For the text-containing cell, return its midpoint in [x, y] coordinate format. 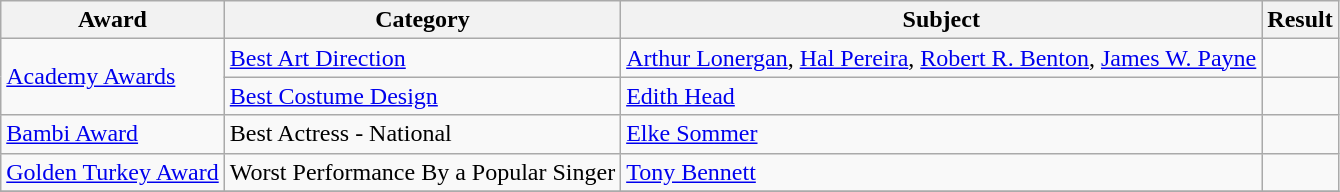
Elke Sommer [942, 134]
Best Costume Design [422, 96]
Bambi Award [113, 134]
Best Art Direction [422, 58]
Result [1300, 20]
Subject [942, 20]
Worst Performance By a Popular Singer [422, 172]
Best Actress - National [422, 134]
Arthur Lonergan, Hal Pereira, Robert R. Benton, James W. Payne [942, 58]
Award [113, 20]
Edith Head [942, 96]
Category [422, 20]
Academy Awards [113, 77]
Tony Bennett [942, 172]
Golden Turkey Award [113, 172]
